For the text-containing cell, return its midpoint in (x, y) coordinate format. 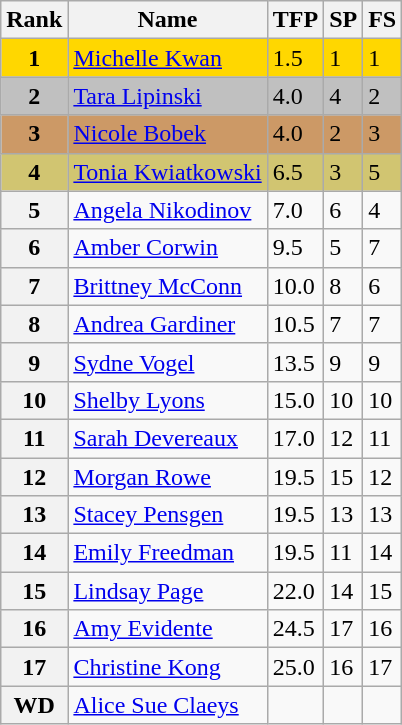
13.5 (295, 362)
Amber Corwin (168, 248)
7.0 (295, 210)
Rank (34, 20)
Christine Kong (168, 667)
24.5 (295, 629)
Morgan Rowe (168, 477)
Shelby Lyons (168, 400)
SP (344, 20)
TFP (295, 20)
10.5 (295, 324)
Tara Lipinski (168, 96)
Nicole Bobek (168, 134)
Alice Sue Claeys (168, 705)
25.0 (295, 667)
Michelle Kwan (168, 58)
Brittney McConn (168, 286)
10.0 (295, 286)
Amy Evidente (168, 629)
17.0 (295, 438)
Angela Nikodinov (168, 210)
9.5 (295, 248)
FS (382, 20)
Sarah Devereaux (168, 438)
6.5 (295, 172)
Andrea Gardiner (168, 324)
Tonia Kwiatkowski (168, 172)
Lindsay Page (168, 591)
Sydne Vogel (168, 362)
Name (168, 20)
Emily Freedman (168, 553)
15.0 (295, 400)
22.0 (295, 591)
WD (34, 705)
Stacey Pensgen (168, 515)
1.5 (295, 58)
